Capture the cell that displays the provided text and extract its (x, y) central coordinate. 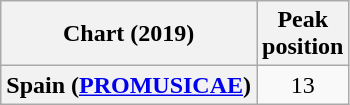
Peakposition (303, 34)
13 (303, 85)
Chart (2019) (129, 34)
Spain (PROMUSICAE) (129, 85)
